Find where the given text appears and provide that cell's center as (X, Y) coordinate. 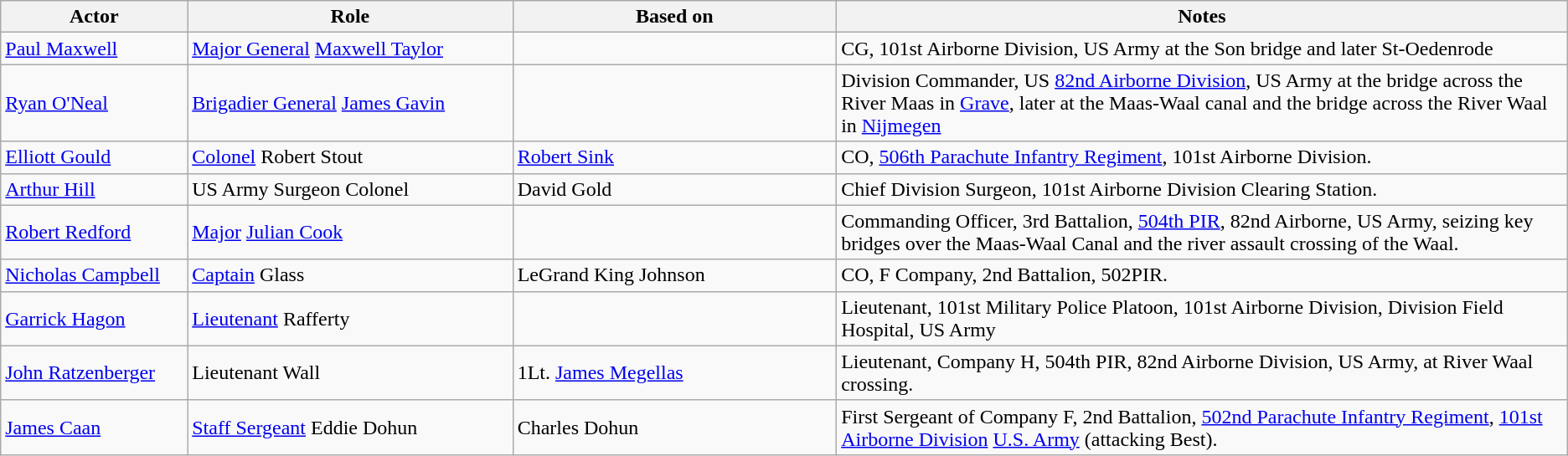
Major Julian Cook (350, 233)
CO, 506th Parachute Infantry Regiment, 101st Airborne Division. (1203, 157)
Charles Dohun (674, 427)
Robert Sink (674, 157)
Brigadier General James Gavin (350, 103)
1Lt. James Megellas (674, 373)
Based on (674, 17)
Nicholas Campbell (94, 275)
US Army Surgeon Colonel (350, 189)
Elliott Gould (94, 157)
Arthur Hill (94, 189)
Actor (94, 17)
Lieutenant, 101st Military Police Platoon, 101st Airborne Division, Division Field Hospital, US Army (1203, 318)
Role (350, 17)
CG, 101st Airborne Division, US Army at the Son bridge and later St-Oedenrode (1203, 49)
CO, F Company, 2nd Battalion, 502PIR. (1203, 275)
Paul Maxwell (94, 49)
Major General Maxwell Taylor (350, 49)
Lieutenant Rafferty (350, 318)
LeGrand King Johnson (674, 275)
James Caan (94, 427)
Ryan O'Neal (94, 103)
Captain Glass (350, 275)
John Ratzenberger (94, 373)
Lieutenant Wall (350, 373)
First Sergeant of Company F, 2nd Battalion, 502nd Parachute Infantry Regiment, 101st Airborne Division U.S. Army (attacking Best). (1203, 427)
Robert Redford (94, 233)
David Gold (674, 189)
Lieutenant, Company H, 504th PIR, 82nd Airborne Division, US Army, at River Waal crossing. (1203, 373)
Notes (1203, 17)
Colonel Robert Stout (350, 157)
Staff Sergeant Eddie Dohun (350, 427)
Garrick Hagon (94, 318)
Chief Division Surgeon, 101st Airborne Division Clearing Station. (1203, 189)
